Output the [x, y] coordinate of the center of the cell containing the given text.  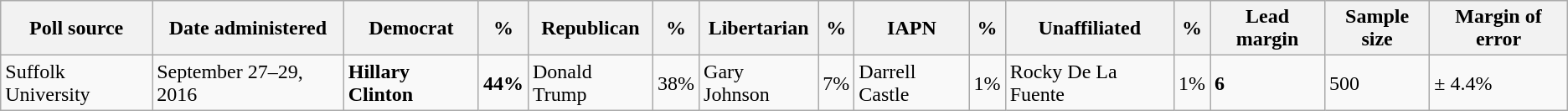
44% [503, 82]
Margin of error [1499, 29]
6 [1268, 82]
Sample size [1377, 29]
Unaffiliated [1089, 29]
Darrell Castle [911, 82]
7% [836, 82]
38% [675, 82]
IAPN [911, 29]
Poll source [77, 29]
Rocky De La Fuente [1089, 82]
Suffolk University [77, 82]
Hillary Clinton [410, 82]
Donald Trump [590, 82]
Gary Johnson [759, 82]
Democrat [410, 29]
± 4.4% [1499, 82]
September 27–29, 2016 [248, 82]
Lead margin [1268, 29]
500 [1377, 82]
Republican [590, 29]
Date administered [248, 29]
Libertarian [759, 29]
